Pinpoint the cell where the given text exists, returning its (x, y) midpoint coordinate. 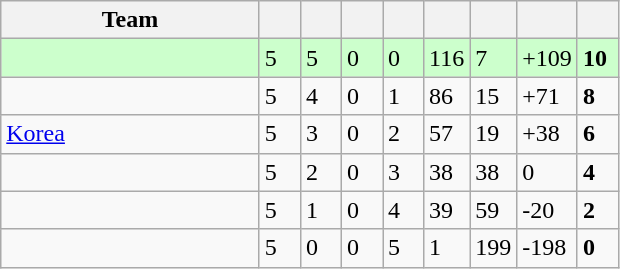
8 (598, 96)
+38 (548, 134)
19 (494, 134)
-198 (548, 248)
86 (447, 96)
59 (494, 210)
Team (130, 20)
7 (494, 58)
+109 (548, 58)
6 (598, 134)
15 (494, 96)
39 (447, 210)
+71 (548, 96)
-20 (548, 210)
57 (447, 134)
10 (598, 58)
Korea (130, 134)
116 (447, 58)
199 (494, 248)
